Detect which cell encompasses the target text, then output its (X, Y) center coordinate. 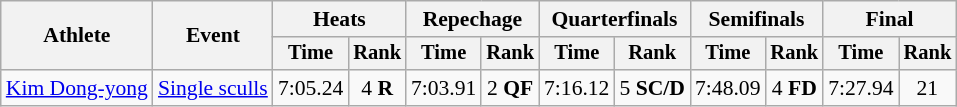
Quarterfinals (614, 19)
2 QF (510, 88)
7:03.91 (444, 88)
7:16.12 (576, 88)
4 R (377, 88)
Athlete (77, 36)
7:27.94 (860, 88)
4 FD (794, 88)
21 (928, 88)
Single sculls (213, 88)
Semifinals (756, 19)
Event (213, 36)
5 SC/D (652, 88)
Kim Dong-yong (77, 88)
Final (890, 19)
7:05.24 (310, 88)
Repechage (472, 19)
Heats (340, 19)
7:48.09 (728, 88)
